Return [x, y] of the center of cell containing provided text 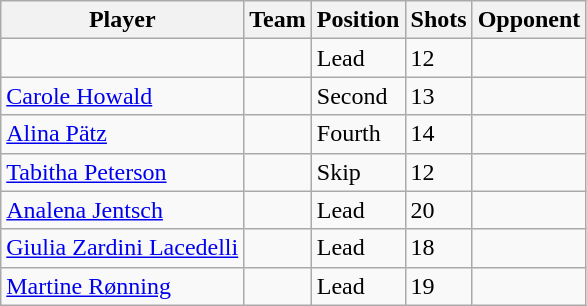
14 [438, 134]
Alina Pätz [122, 134]
Shots [438, 20]
Fourth [358, 134]
Team [278, 20]
Position [358, 20]
Giulia Zardini Lacedelli [122, 248]
Tabitha Peterson [122, 172]
Second [358, 96]
Skip [358, 172]
20 [438, 210]
Martine Rønning [122, 286]
13 [438, 96]
19 [438, 286]
Analena Jentsch [122, 210]
Opponent [529, 20]
Player [122, 20]
18 [438, 248]
Carole Howald [122, 96]
